Extract the [X, Y] coordinate from the center of the cell holding the provided text.  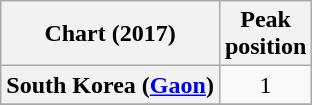
South Korea (Gaon) [110, 85]
Peak position [265, 34]
Chart (2017) [110, 34]
1 [265, 85]
